Provide the (X, Y) coordinate of the cell's center where the given text is located.  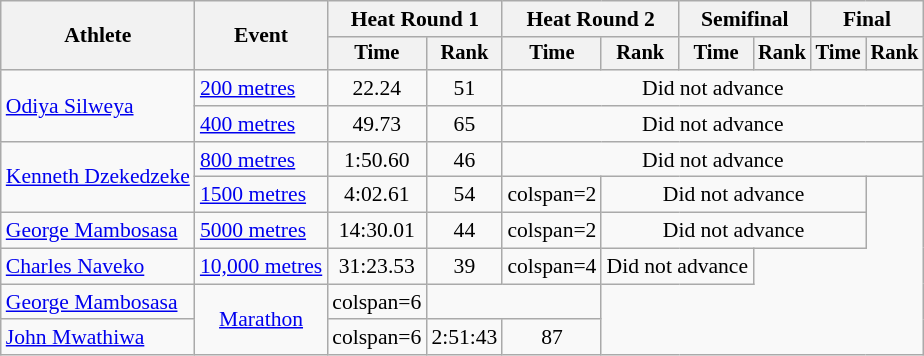
Marathon (261, 320)
Final (867, 19)
87 (552, 338)
5000 metres (261, 231)
44 (464, 231)
Kenneth Dzekedzeke (98, 178)
Odiya Silweya (98, 106)
2:51:43 (464, 338)
Athlete (98, 36)
49.73 (376, 124)
Semifinal (745, 19)
14:30.01 (376, 231)
65 (464, 124)
colspan=4 (552, 267)
1500 metres (261, 195)
Heat Round 2 (590, 19)
46 (464, 160)
800 metres (261, 160)
31:23.53 (376, 267)
51 (464, 88)
Charles Naveko (98, 267)
10,000 metres (261, 267)
54 (464, 195)
39 (464, 267)
200 metres (261, 88)
Event (261, 36)
4:02.61 (376, 195)
400 metres (261, 124)
John Mwathiwa (98, 338)
Heat Round 1 (414, 19)
22.24 (376, 88)
1:50.60 (376, 160)
